Return [x, y] of the center of cell containing provided text 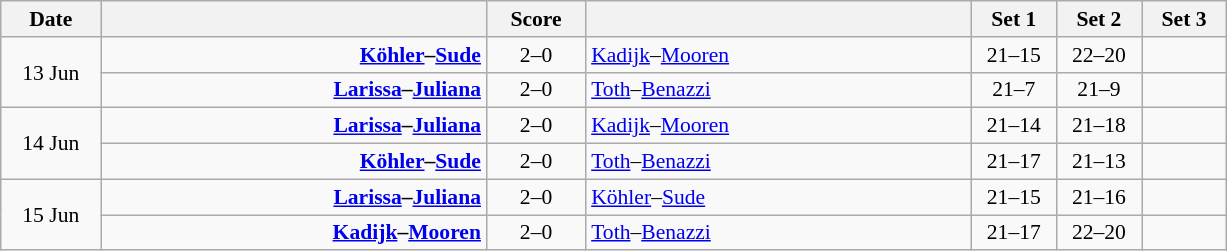
Set 1 [1014, 19]
14 Jun [51, 144]
21–18 [1098, 126]
21–13 [1098, 162]
Date [51, 19]
Set 2 [1098, 19]
21–16 [1098, 197]
21–9 [1098, 90]
Score [536, 19]
Set 3 [1184, 19]
13 Jun [51, 72]
15 Jun [51, 214]
21–7 [1014, 90]
21–14 [1014, 126]
